Search for the cell housing the specified text and yield its (x, y) center coordinate. 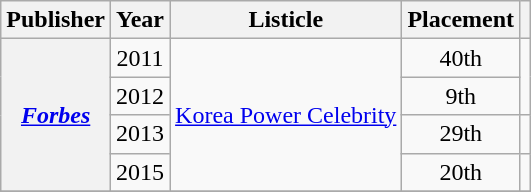
Year (140, 20)
40th (461, 58)
Publisher (56, 20)
Listicle (286, 20)
29th (461, 134)
2015 (140, 172)
20th (461, 172)
2011 (140, 58)
2013 (140, 134)
Korea Power Celebrity (286, 115)
2012 (140, 96)
Placement (461, 20)
9th (461, 96)
Forbes (56, 115)
